From the cell containing the given text, extract its center point as [X, Y] coordinate. 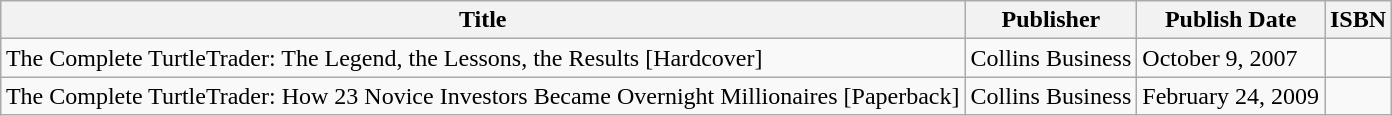
February 24, 2009 [1231, 96]
Publisher [1051, 20]
Publish Date [1231, 20]
The Complete TurtleTrader: The Legend, the Lessons, the Results [Hardcover] [482, 58]
Title [482, 20]
The Complete TurtleTrader: How 23 Novice Investors Became Overnight Millionaires [Paperback] [482, 96]
ISBN [1358, 20]
October 9, 2007 [1231, 58]
